Determine the [X, Y] coordinate at the center of the cell enclosing the given text.  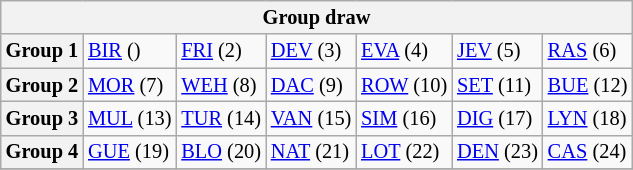
Group draw [317, 17]
SET (11) [498, 85]
CAS (24) [588, 152]
BIR () [130, 51]
JEV (5) [498, 51]
FRI (2) [221, 51]
Group 2 [42, 85]
LYN (18) [588, 118]
DAC (9) [311, 85]
RAS (6) [588, 51]
MOR (7) [130, 85]
DEN (23) [498, 152]
BLO (20) [221, 152]
NAT (21) [311, 152]
LOT (22) [404, 152]
MUL (13) [130, 118]
ROW (10) [404, 85]
WEH (8) [221, 85]
BUE (12) [588, 85]
EVA (4) [404, 51]
DEV (3) [311, 51]
SIM (16) [404, 118]
TUR (14) [221, 118]
Group 1 [42, 51]
GUE (19) [130, 152]
DIG (17) [498, 118]
Group 3 [42, 118]
VAN (15) [311, 118]
Group 4 [42, 152]
